Identify which cell holds the provided text, then report its (X, Y) central coordinate. 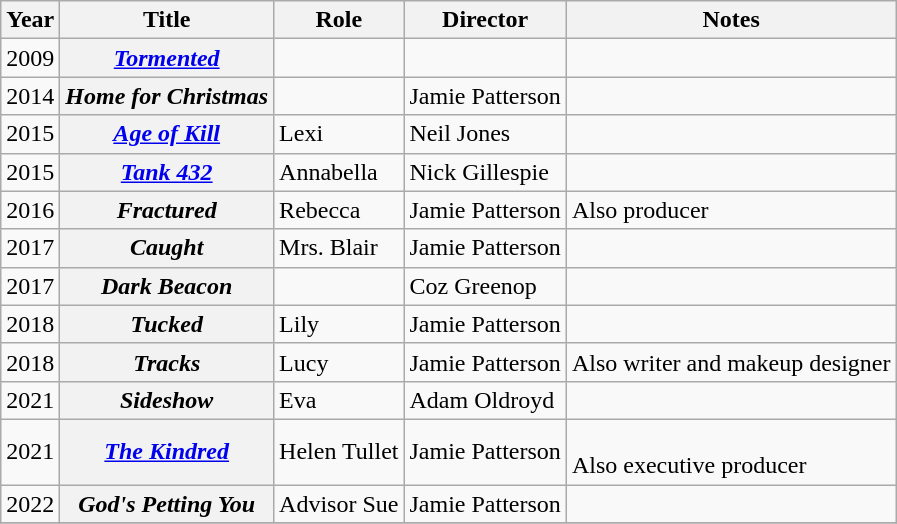
Adam Oldroyd (485, 400)
Rebecca (339, 210)
Advisor Sue (339, 503)
Nick Gillespie (485, 172)
Tucked (167, 324)
Dark Beacon (167, 286)
Coz Greenop (485, 286)
Also executive producer (731, 452)
Year (30, 20)
Sideshow (167, 400)
Role (339, 20)
God's Petting You (167, 503)
Annabella (339, 172)
Home for Christmas (167, 96)
Eva (339, 400)
Lucy (339, 362)
Neil Jones (485, 134)
Notes (731, 20)
2022 (30, 503)
Helen Tullet (339, 452)
2014 (30, 96)
Director (485, 20)
Age of Kill (167, 134)
Tracks (167, 362)
2016 (30, 210)
Also producer (731, 210)
Lily (339, 324)
Tormented (167, 58)
2009 (30, 58)
Title (167, 20)
The Kindred (167, 452)
Also writer and makeup designer (731, 362)
Caught (167, 248)
Lexi (339, 134)
Mrs. Blair (339, 248)
Tank 432 (167, 172)
Fractured (167, 210)
